Determine the [x, y] coordinate at the center of the cell enclosing the given text.  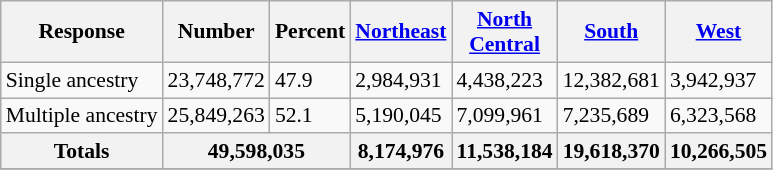
Northeast [400, 32]
11,538,184 [505, 152]
7,099,961 [505, 116]
4,438,223 [505, 80]
Totals [82, 152]
3,942,937 [718, 80]
6,323,568 [718, 116]
North Central [505, 32]
23,748,772 [216, 80]
12,382,681 [612, 80]
Single ancestry [82, 80]
5,190,045 [400, 116]
2,984,931 [400, 80]
7,235,689 [612, 116]
52.1 [310, 116]
10,266,505 [718, 152]
8,174,976 [400, 152]
Percent [310, 32]
Response [82, 32]
47.9 [310, 80]
West [718, 32]
49,598,035 [257, 152]
South [612, 32]
Multiple ancestry [82, 116]
Number [216, 32]
19,618,370 [612, 152]
25,849,263 [216, 116]
